Return the (x, y) coordinate for the center point of the cell that contains the specified text.  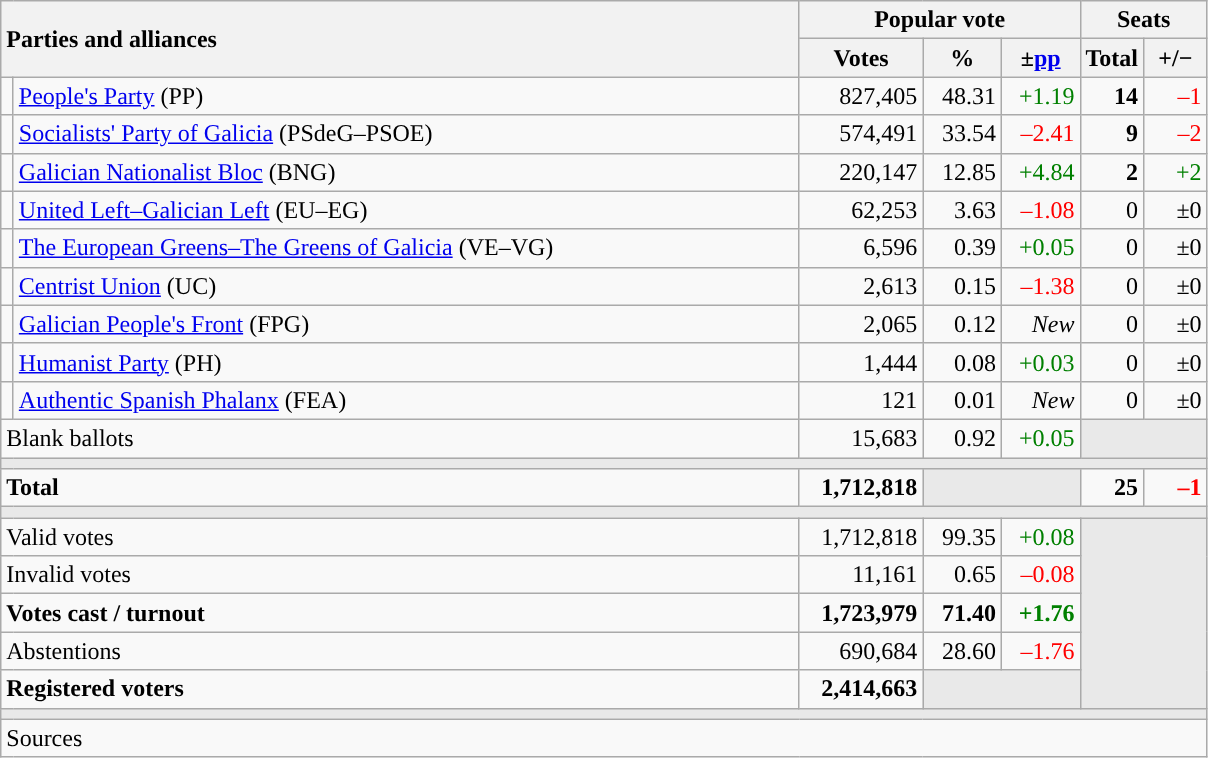
Popular vote (940, 20)
3.63 (962, 210)
±pp (1040, 58)
Parties and alliances (400, 39)
Centrist Union (UC) (406, 286)
% (962, 58)
Invalid votes (400, 575)
827,405 (861, 96)
33.54 (962, 134)
0.12 (962, 324)
25 (1112, 488)
Valid votes (400, 537)
Blank ballots (400, 438)
–2 (1176, 134)
–1.76 (1040, 651)
0.08 (962, 362)
99.35 (962, 537)
0.01 (962, 400)
–1.08 (1040, 210)
Abstentions (400, 651)
Galician People's Front (FPG) (406, 324)
12.85 (962, 172)
Registered voters (400, 689)
+1.76 (1040, 613)
–2.41 (1040, 134)
2 (1112, 172)
–1.38 (1040, 286)
0.39 (962, 248)
14 (1112, 96)
United Left–Galician Left (EU–EG) (406, 210)
Sources (604, 738)
Votes (861, 58)
9 (1112, 134)
Authentic Spanish Phalanx (FEA) (406, 400)
1,723,979 (861, 613)
62,253 (861, 210)
2,065 (861, 324)
+0.03 (1040, 362)
0.65 (962, 575)
11,161 (861, 575)
2,613 (861, 286)
220,147 (861, 172)
Humanist Party (PH) (406, 362)
People's Party (PP) (406, 96)
+4.84 (1040, 172)
The European Greens–The Greens of Galicia (VE–VG) (406, 248)
Seats (1144, 20)
+1.19 (1040, 96)
690,684 (861, 651)
+2 (1176, 172)
15,683 (861, 438)
+0.08 (1040, 537)
–0.08 (1040, 575)
+/− (1176, 58)
Galician Nationalist Bloc (BNG) (406, 172)
Votes cast / turnout (400, 613)
1,444 (861, 362)
Socialists' Party of Galicia (PSdeG–PSOE) (406, 134)
28.60 (962, 651)
121 (861, 400)
48.31 (962, 96)
71.40 (962, 613)
574,491 (861, 134)
0.15 (962, 286)
6,596 (861, 248)
0.92 (962, 438)
2,414,663 (861, 689)
